Return the (X, Y) coordinate for the center point of the cell that contains the specified text.  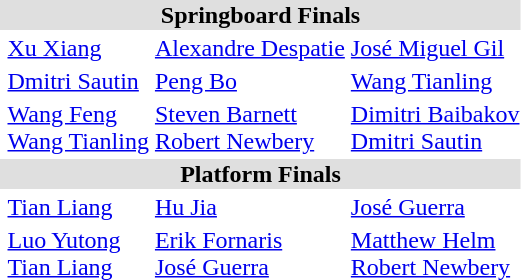
Xu Xiang (78, 48)
Hu Jia (250, 207)
Alexandre Despatie (250, 48)
Dimitri BaibakovDmitri Sautin (435, 128)
Springboard Finals (260, 15)
José Miguel Gil (435, 48)
José Guerra (435, 207)
Dmitri Sautin (78, 81)
Steven BarnettRobert Newbery (250, 128)
Wang FengWang Tianling (78, 128)
Peng Bo (250, 81)
Tian Liang (78, 207)
Wang Tianling (435, 81)
Platform Finals (260, 174)
